Search for the cell housing the specified text and yield its [x, y] center coordinate. 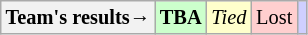
Tied [228, 17]
TBA [181, 17]
Team's results→ [78, 17]
Lost [274, 17]
